Scan for the cell matching the given text and deliver its (x, y) coordinate at center. 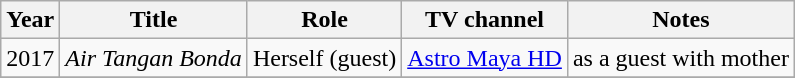
Title (154, 20)
Air Tangan Bonda (154, 58)
TV channel (485, 20)
Notes (680, 20)
as a guest with mother (680, 58)
Role (324, 20)
Herself (guest) (324, 58)
Year (30, 20)
2017 (30, 58)
Astro Maya HD (485, 58)
